Detect which cell encompasses the target text, then output its (X, Y) center coordinate. 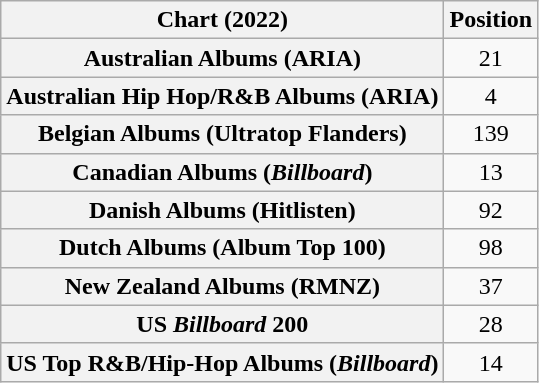
21 (491, 58)
Dutch Albums (Album Top 100) (222, 248)
US Billboard 200 (222, 324)
139 (491, 134)
Chart (2022) (222, 20)
92 (491, 210)
New Zealand Albums (RMNZ) (222, 286)
98 (491, 248)
Position (491, 20)
Australian Hip Hop/R&B Albums (ARIA) (222, 96)
13 (491, 172)
37 (491, 286)
4 (491, 96)
28 (491, 324)
Danish Albums (Hitlisten) (222, 210)
Belgian Albums (Ultratop Flanders) (222, 134)
Canadian Albums (Billboard) (222, 172)
Australian Albums (ARIA) (222, 58)
14 (491, 362)
US Top R&B/Hip-Hop Albums (Billboard) (222, 362)
